Find where the given text appears and provide that cell's center as [x, y] coordinate. 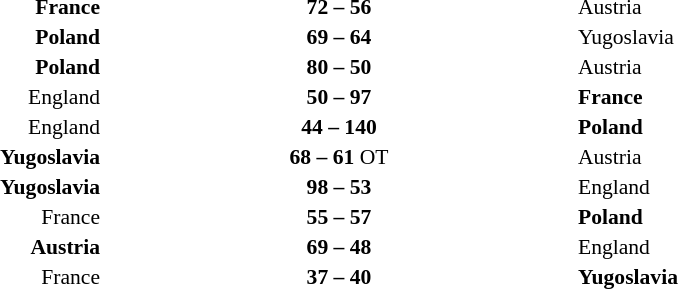
98 – 53 [339, 187]
69 – 64 [339, 37]
68 – 61 OT [339, 157]
50 – 97 [339, 97]
44 – 140 [339, 127]
69 – 48 [339, 247]
55 – 57 [339, 217]
80 – 50 [339, 67]
